Return the (X, Y) coordinate for the center point of the cell that contains the specified text.  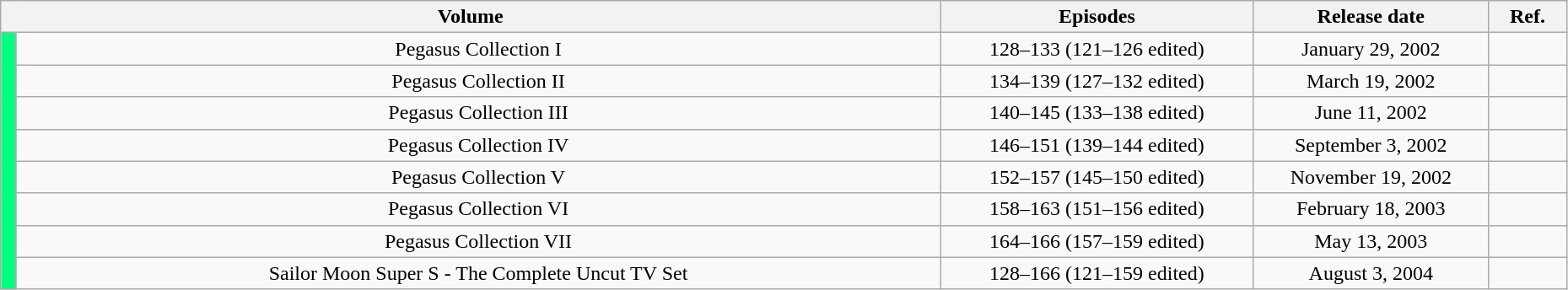
134–139 (127–132 edited) (1097, 81)
November 19, 2002 (1371, 177)
September 3, 2002 (1371, 145)
Release date (1371, 17)
158–163 (151–156 edited) (1097, 209)
August 3, 2004 (1371, 273)
June 11, 2002 (1371, 113)
Episodes (1097, 17)
Pegasus Collection IV (477, 145)
May 13, 2003 (1371, 241)
January 29, 2002 (1371, 49)
Pegasus Collection III (477, 113)
Pegasus Collection II (477, 81)
146–151 (139–144 edited) (1097, 145)
Pegasus Collection VII (477, 241)
February 18, 2003 (1371, 209)
128–166 (121–159 edited) (1097, 273)
Pegasus Collection VI (477, 209)
March 19, 2002 (1371, 81)
128–133 (121–126 edited) (1097, 49)
152–157 (145–150 edited) (1097, 177)
164–166 (157–159 edited) (1097, 241)
Sailor Moon Super S - The Complete Uncut TV Set (477, 273)
Volume (471, 17)
140–145 (133–138 edited) (1097, 113)
Ref. (1528, 17)
Pegasus Collection I (477, 49)
Pegasus Collection V (477, 177)
